Provide the (X, Y) coordinate of the cell's center where the given text is located.  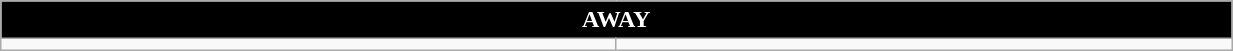
AWAY (616, 20)
